Provide the [x, y] coordinate of the cell's center where the given text is located.  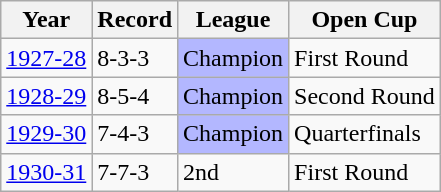
Second Round [365, 96]
1927-28 [46, 58]
Year [46, 20]
2nd [234, 172]
Quarterfinals [365, 134]
8-3-3 [135, 58]
Record [135, 20]
1930-31 [46, 172]
1928-29 [46, 96]
League [234, 20]
7-4-3 [135, 134]
8-5-4 [135, 96]
1929-30 [46, 134]
7-7-3 [135, 172]
Open Cup [365, 20]
